Return the [x, y] coordinate for the center point of the cell that contains the specified text.  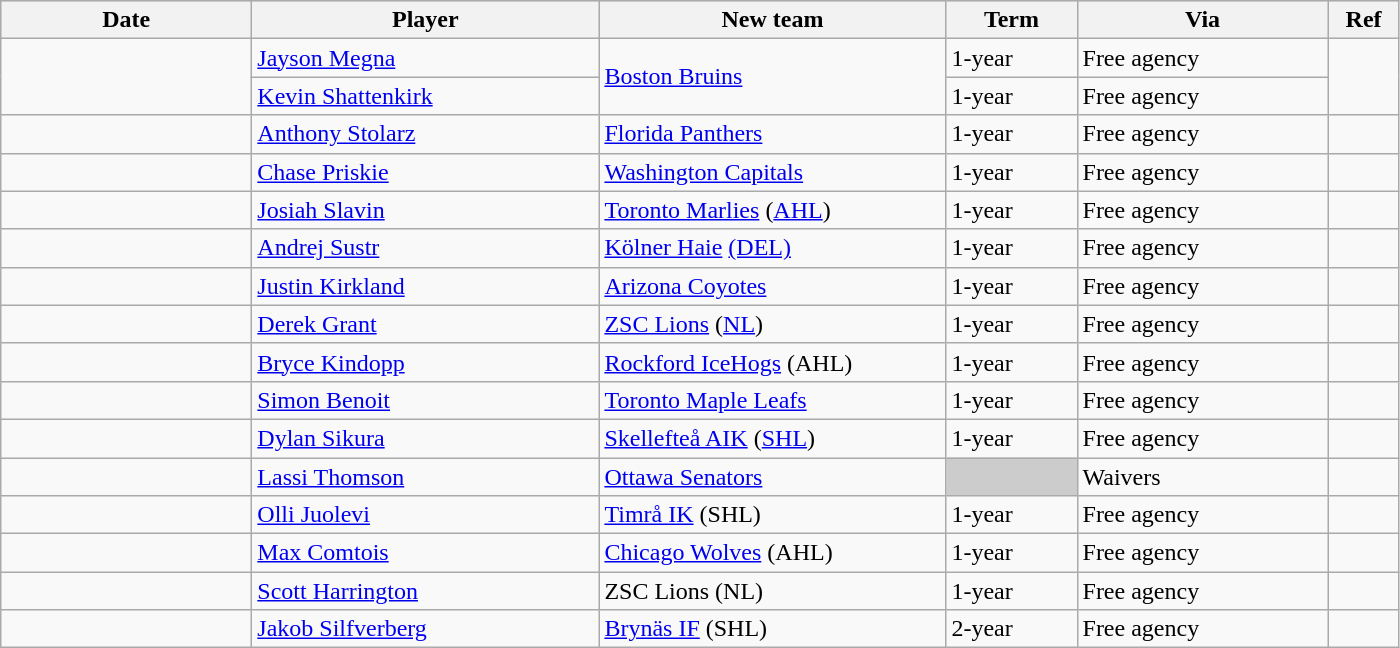
Simon Benoit [426, 400]
Brynäs IF (SHL) [772, 629]
New team [772, 20]
Arizona Coyotes [772, 286]
Justin Kirkland [426, 286]
Dylan Sikura [426, 438]
Term [1012, 20]
Rockford IceHogs (AHL) [772, 362]
Lassi Thomson [426, 477]
Boston Bruins [772, 77]
2-year [1012, 629]
Toronto Maple Leafs [772, 400]
Kölner Haie (DEL) [772, 248]
Kevin Shattenkirk [426, 96]
Skellefteå AIK (SHL) [772, 438]
Jakob Silfverberg [426, 629]
Chicago Wolves (AHL) [772, 553]
Timrå IK (SHL) [772, 515]
Andrej Sustr [426, 248]
Washington Capitals [772, 172]
Josiah Slavin [426, 210]
Anthony Stolarz [426, 134]
Player [426, 20]
Date [126, 20]
Toronto Marlies (AHL) [772, 210]
Derek Grant [426, 324]
Chase Priskie [426, 172]
Via [1202, 20]
Jayson Megna [426, 58]
Ottawa Senators [772, 477]
Bryce Kindopp [426, 362]
Max Comtois [426, 553]
Waivers [1202, 477]
Ref [1364, 20]
Florida Panthers [772, 134]
Olli Juolevi [426, 515]
Scott Harrington [426, 591]
